Locate the cell with the specified text and output its [X, Y] center coordinate. 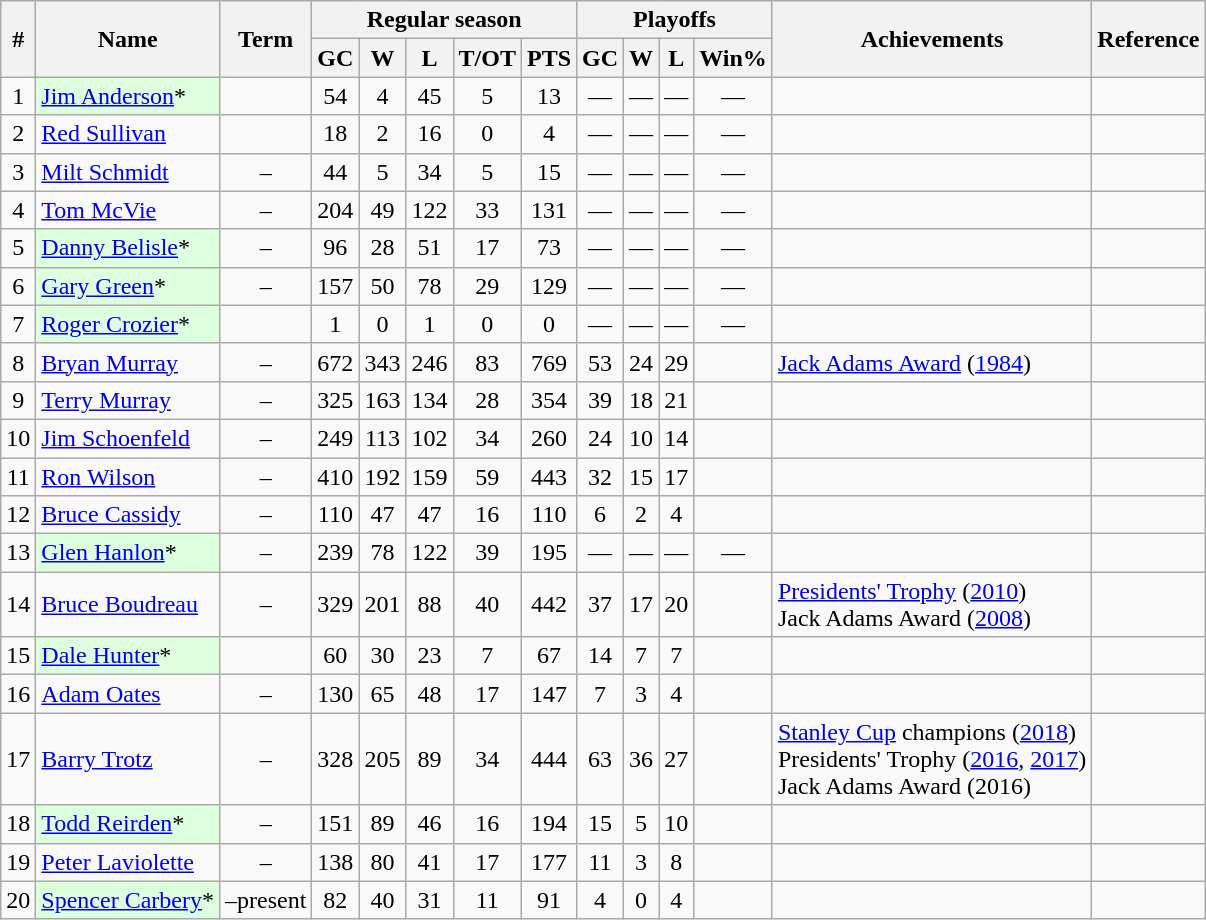
131 [548, 210]
205 [382, 759]
177 [548, 862]
354 [548, 400]
67 [548, 656]
Gary Green* [128, 286]
Reference [1148, 39]
769 [548, 362]
239 [336, 553]
37 [600, 604]
83 [487, 362]
23 [430, 656]
325 [336, 400]
249 [336, 438]
201 [382, 604]
Adam Oates [128, 694]
Danny Belisle* [128, 248]
442 [548, 604]
Spencer Carbery* [128, 900]
Terry Murray [128, 400]
672 [336, 362]
Playoffs [675, 20]
129 [548, 286]
Todd Reirden* [128, 824]
Achievements [932, 39]
Bruce Cassidy [128, 515]
Dale Hunter* [128, 656]
163 [382, 400]
134 [430, 400]
Barry Trotz [128, 759]
113 [382, 438]
51 [430, 248]
Tom McVie [128, 210]
Bryan Murray [128, 362]
Presidents' Trophy (2010)Jack Adams Award (2008) [932, 604]
60 [336, 656]
Roger Crozier* [128, 324]
45 [430, 96]
Red Sullivan [128, 134]
31 [430, 900]
Glen Hanlon* [128, 553]
46 [430, 824]
260 [548, 438]
9 [18, 400]
Name [128, 39]
147 [548, 694]
Term [265, 39]
PTS [548, 58]
138 [336, 862]
59 [487, 477]
Milt Schmidt [128, 172]
65 [382, 694]
Ron Wilson [128, 477]
82 [336, 900]
T/OT [487, 58]
12 [18, 515]
–present [265, 900]
Win% [734, 58]
328 [336, 759]
194 [548, 824]
# [18, 39]
195 [548, 553]
32 [600, 477]
192 [382, 477]
33 [487, 210]
48 [430, 694]
50 [382, 286]
Jack Adams Award (1984) [932, 362]
36 [642, 759]
30 [382, 656]
63 [600, 759]
443 [548, 477]
157 [336, 286]
151 [336, 824]
41 [430, 862]
54 [336, 96]
27 [676, 759]
91 [548, 900]
102 [430, 438]
204 [336, 210]
53 [600, 362]
80 [382, 862]
Peter Laviolette [128, 862]
19 [18, 862]
329 [336, 604]
21 [676, 400]
246 [430, 362]
130 [336, 694]
Stanley Cup champions (2018)Presidents' Trophy (2016, 2017)Jack Adams Award (2016) [932, 759]
444 [548, 759]
88 [430, 604]
44 [336, 172]
Regular season [444, 20]
73 [548, 248]
159 [430, 477]
Jim Schoenfeld [128, 438]
343 [382, 362]
Bruce Boudreau [128, 604]
410 [336, 477]
96 [336, 248]
Jim Anderson* [128, 96]
49 [382, 210]
